Capture the cell that displays the provided text and extract its (X, Y) central coordinate. 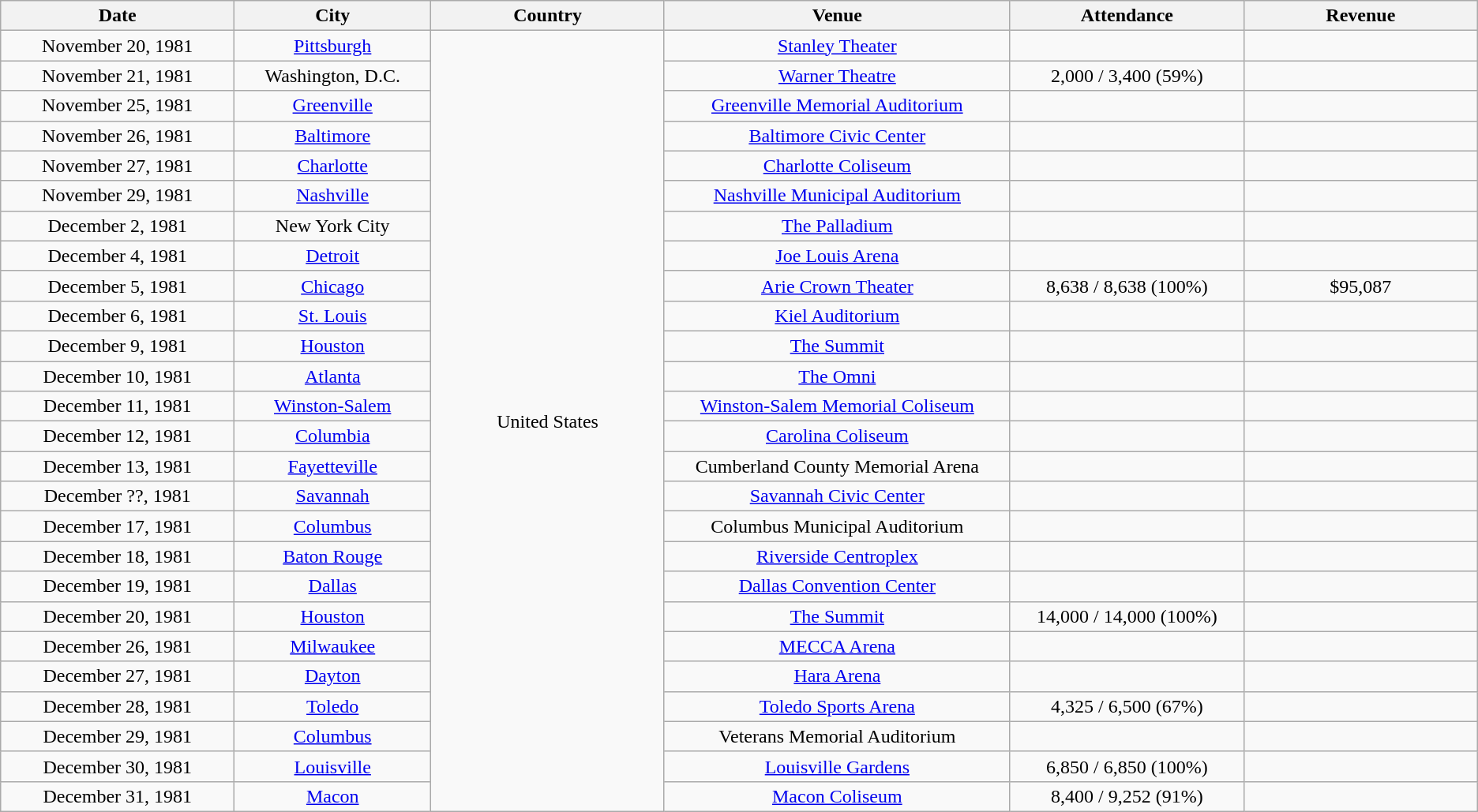
December 28, 1981 (118, 706)
December 4, 1981 (118, 256)
November 20, 1981 (118, 46)
Columbia (333, 436)
November 26, 1981 (118, 136)
4,325 / 6,500 (67%) (1127, 706)
Detroit (333, 256)
Macon Coliseum (837, 796)
2,000 / 3,400 (59%) (1127, 76)
December 10, 1981 (118, 376)
Louisville (333, 766)
14,000 / 14,000 (100%) (1127, 616)
Charlotte Coliseum (837, 166)
Carolina Coliseum (837, 436)
December 17, 1981 (118, 526)
December 26, 1981 (118, 646)
Charlotte (333, 166)
Winston-Salem Memorial Coliseum (837, 406)
MECCA Arena (837, 646)
Toledo (333, 706)
December 2, 1981 (118, 226)
Pittsburgh (333, 46)
Baton Rouge (333, 556)
Savannah (333, 496)
Macon (333, 796)
Winston-Salem (333, 406)
November 21, 1981 (118, 76)
Louisville Gardens (837, 766)
Joe Louis Arena (837, 256)
8,400 / 9,252 (91%) (1127, 796)
The Omni (837, 376)
City (333, 16)
November 29, 1981 (118, 196)
Kiel Auditorium (837, 316)
December 5, 1981 (118, 286)
Dallas (333, 586)
December 18, 1981 (118, 556)
December 29, 1981 (118, 736)
December 6, 1981 (118, 316)
December 30, 1981 (118, 766)
Cumberland County Memorial Arena (837, 466)
Greenville Memorial Auditorium (837, 106)
Toledo Sports Arena (837, 706)
Milwaukee (333, 646)
Country (548, 16)
Attendance (1127, 16)
Greenville (333, 106)
8,638 / 8,638 (100%) (1127, 286)
November 27, 1981 (118, 166)
Riverside Centroplex (837, 556)
December 13, 1981 (118, 466)
6,850 / 6,850 (100%) (1127, 766)
Revenue (1360, 16)
Stanley Theater (837, 46)
The Palladium (837, 226)
December 19, 1981 (118, 586)
Venue (837, 16)
December 9, 1981 (118, 346)
Chicago (333, 286)
Baltimore Civic Center (837, 136)
Dayton (333, 676)
Nashville Municipal Auditorium (837, 196)
Columbus Municipal Auditorium (837, 526)
Nashville (333, 196)
December 11, 1981 (118, 406)
Baltimore (333, 136)
$95,087 (1360, 286)
December 12, 1981 (118, 436)
Dallas Convention Center (837, 586)
November 25, 1981 (118, 106)
Washington, D.C. (333, 76)
Warner Theatre (837, 76)
Fayetteville (333, 466)
Hara Arena (837, 676)
United States (548, 421)
Veterans Memorial Auditorium (837, 736)
New York City (333, 226)
December 27, 1981 (118, 676)
Arie Crown Theater (837, 286)
December 20, 1981 (118, 616)
December 31, 1981 (118, 796)
Date (118, 16)
St. Louis (333, 316)
Atlanta (333, 376)
Savannah Civic Center (837, 496)
December ??, 1981 (118, 496)
